Return [x, y] of the center of cell containing provided text 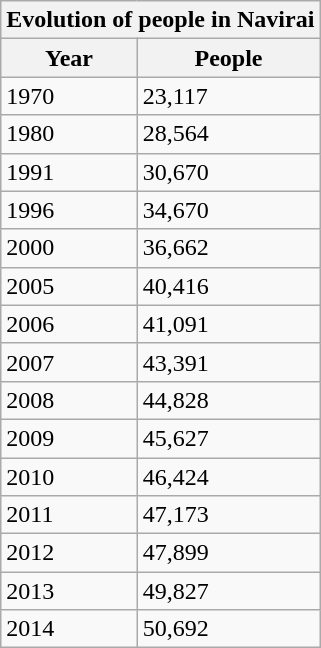
34,670 [228, 210]
2009 [69, 438]
1970 [69, 96]
46,424 [228, 477]
2007 [69, 362]
47,173 [228, 515]
2014 [69, 629]
2011 [69, 515]
40,416 [228, 286]
Year [69, 58]
45,627 [228, 438]
Evolution of people in Navirai [160, 20]
47,899 [228, 553]
28,564 [228, 134]
2010 [69, 477]
2006 [69, 324]
2012 [69, 553]
People [228, 58]
44,828 [228, 400]
1980 [69, 134]
41,091 [228, 324]
50,692 [228, 629]
30,670 [228, 172]
36,662 [228, 248]
49,827 [228, 591]
2000 [69, 248]
43,391 [228, 362]
2005 [69, 286]
1996 [69, 210]
23,117 [228, 96]
2013 [69, 591]
1991 [69, 172]
2008 [69, 400]
